Scan for the cell matching the given text and deliver its (X, Y) coordinate at center. 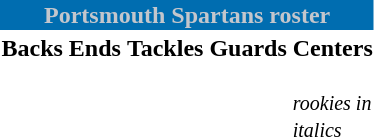
Portsmouth Spartans roster (187, 15)
